For the text-containing cell, return its midpoint in [X, Y] coordinate format. 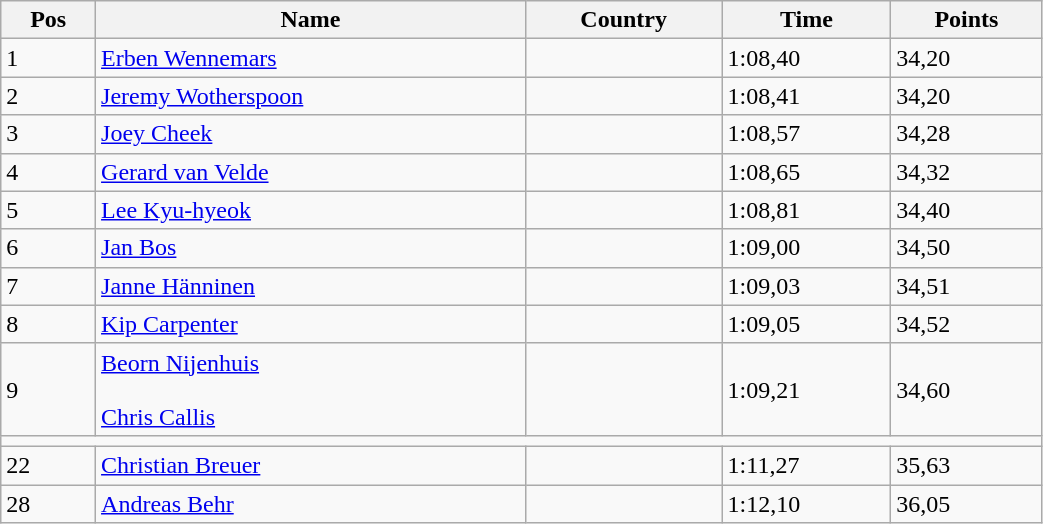
Beorn NijenhuisChris Callis [311, 389]
Kip Carpenter [311, 324]
Lee Kyu-hyeok [311, 210]
34,60 [966, 389]
1:11,27 [806, 465]
34,40 [966, 210]
28 [48, 503]
Andreas Behr [311, 503]
4 [48, 172]
35,63 [966, 465]
34,52 [966, 324]
1:08,41 [806, 96]
Pos [48, 20]
34,32 [966, 172]
Christian Breuer [311, 465]
1:09,21 [806, 389]
34,51 [966, 286]
Gerard van Velde [311, 172]
6 [48, 248]
3 [48, 134]
5 [48, 210]
Time [806, 20]
Points [966, 20]
36,05 [966, 503]
9 [48, 389]
Jeremy Wotherspoon [311, 96]
1:12,10 [806, 503]
22 [48, 465]
1:08,40 [806, 58]
1:09,05 [806, 324]
1:09,03 [806, 286]
8 [48, 324]
Janne Hänninen [311, 286]
Name [311, 20]
7 [48, 286]
2 [48, 96]
1 [48, 58]
34,50 [966, 248]
1:09,00 [806, 248]
Joey Cheek [311, 134]
34,28 [966, 134]
Jan Bos [311, 248]
1:08,57 [806, 134]
1:08,81 [806, 210]
Erben Wennemars [311, 58]
Country [624, 20]
1:08,65 [806, 172]
